Identify which cell holds the provided text, then report its [x, y] central coordinate. 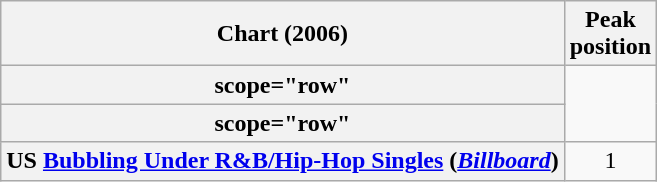
Peakposition [610, 34]
US Bubbling Under R&B/Hip-Hop Singles (Billboard) [282, 161]
Chart (2006) [282, 34]
1 [610, 161]
